Provide the [x, y] coordinate of the cell's center where the given text is located.  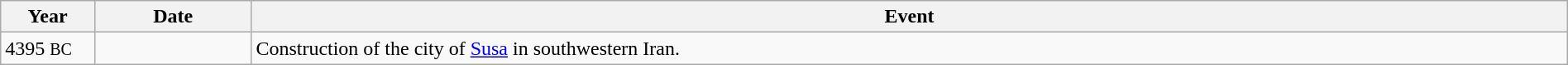
Construction of the city of Susa in southwestern Iran. [910, 48]
Date [172, 17]
4395 BC [48, 48]
Year [48, 17]
Event [910, 17]
